Search for the cell housing the specified text and yield its [x, y] center coordinate. 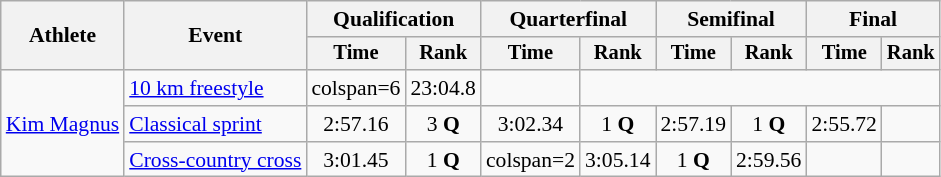
colspan=6 [356, 88]
Event [215, 36]
3 Q [442, 124]
Final [872, 19]
Qualification [394, 19]
3:02.34 [530, 124]
2:55.72 [844, 124]
2:57.19 [694, 124]
Quarterfinal [568, 19]
Classical sprint [215, 124]
10 km freestyle [215, 88]
Kim Magnus [62, 124]
Semifinal [732, 19]
2:57.16 [356, 124]
23:04.8 [442, 88]
Athlete [62, 36]
